Detect which cell encompasses the target text, then output its [X, Y] center coordinate. 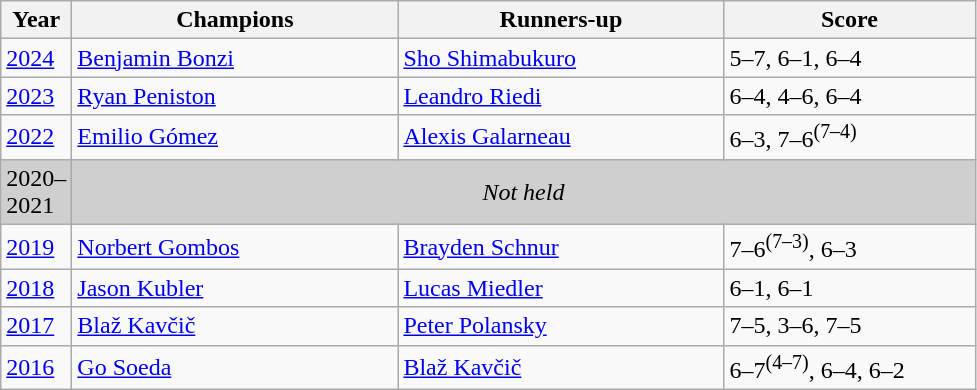
Runners-up [561, 20]
7–5, 3–6, 7–5 [850, 326]
2016 [36, 368]
Not held [524, 192]
Champions [235, 20]
Norbert Gombos [235, 248]
Emilio Gómez [235, 138]
Score [850, 20]
Alexis Galarneau [561, 138]
Sho Shimabukuro [561, 58]
2022 [36, 138]
2024 [36, 58]
2019 [36, 248]
2018 [36, 288]
2023 [36, 96]
6–3, 7–6(7–4) [850, 138]
5–7, 6–1, 6–4 [850, 58]
Year [36, 20]
Peter Polansky [561, 326]
2020–2021 [36, 192]
6–4, 4–6, 6–4 [850, 96]
6–7(4–7), 6–4, 6–2 [850, 368]
2017 [36, 326]
Lucas Miedler [561, 288]
Brayden Schnur [561, 248]
7–6(7–3), 6–3 [850, 248]
Ryan Peniston [235, 96]
Go Soeda [235, 368]
Jason Kubler [235, 288]
Leandro Riedi [561, 96]
Benjamin Bonzi [235, 58]
6–1, 6–1 [850, 288]
